For the text-containing cell, return its midpoint in [x, y] coordinate format. 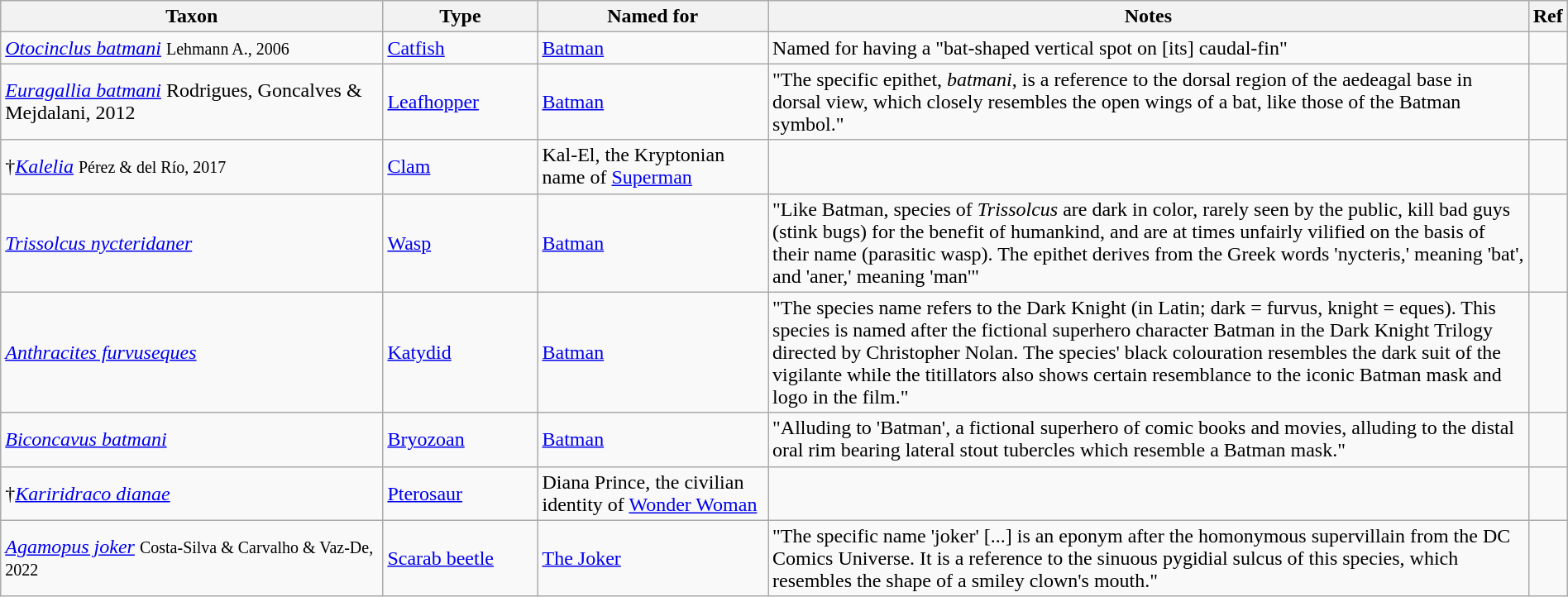
Agamopus joker Costa-Silva & Carvalho & Vaz-De, 2022 [192, 558]
Otocinclus batmani Lehmann A., 2006 [192, 48]
Katydid [460, 352]
Anthracites furvuseques [192, 352]
Leafhopper [460, 102]
Kal-El, the Kryptonian name of Superman [653, 167]
Type [460, 17]
Pterosaur [460, 493]
Taxon [192, 17]
The Joker [653, 558]
†Kariridraco dianae [192, 493]
Trissolcus nycteridaner [192, 243]
Notes [1149, 17]
Wasp [460, 243]
Biconcavus batmani [192, 440]
Catfish [460, 48]
Euragallia batmani Rodrigues, Goncalves & Mejdalani, 2012 [192, 102]
Bryozoan [460, 440]
Named for [653, 17]
Ref [1548, 17]
Clam [460, 167]
†Kalelia Pérez & del Río, 2017 [192, 167]
Named for having a "bat-shaped vertical spot on [its] caudal-fin" [1149, 48]
Diana Prince, the civilian identity of Wonder Woman [653, 493]
Scarab beetle [460, 558]
